For the text-containing cell, return its midpoint in [X, Y] coordinate format. 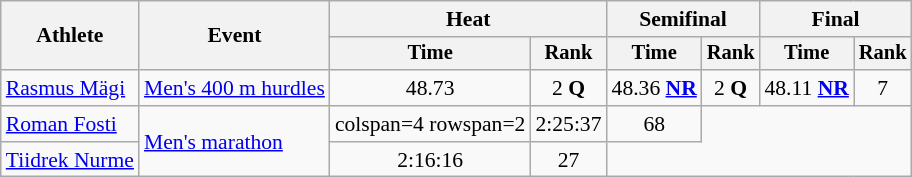
Rasmus Mägi [70, 88]
Athlete [70, 36]
Men's 400 m hurdles [234, 88]
48.11 NR [806, 88]
Event [234, 36]
Heat [468, 19]
Roman Fosti [70, 124]
Semifinal [684, 19]
Men's marathon [234, 142]
colspan=4 rowspan=2 [430, 124]
48.36 NR [654, 88]
48.73 [430, 88]
Final [835, 19]
68 [654, 124]
7 [883, 88]
2:25:37 [568, 124]
